Output the (x, y) coordinate of the center of the cell containing the given text.  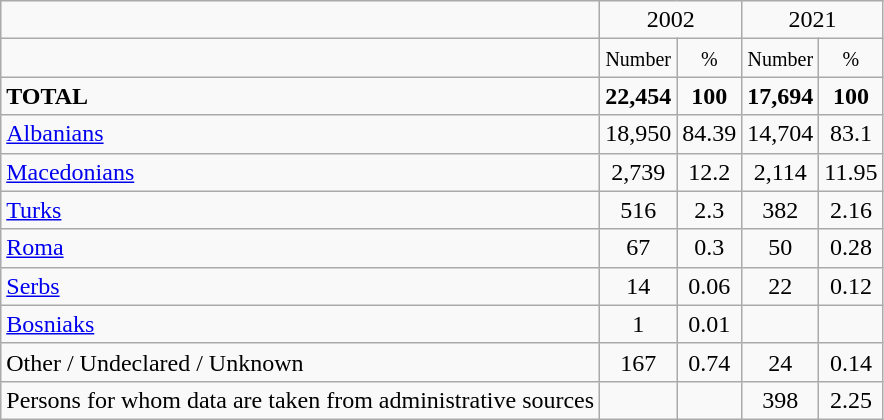
2.16 (851, 210)
398 (780, 400)
1 (638, 324)
14 (638, 286)
0.28 (851, 248)
0.12 (851, 286)
67 (638, 248)
0.06 (710, 286)
Macedonians (300, 172)
Serbs (300, 286)
2,114 (780, 172)
22,454 (638, 96)
2.3 (710, 210)
12.2 (710, 172)
11.95 (851, 172)
14,704 (780, 134)
Roma (300, 248)
24 (780, 362)
2021 (812, 20)
Bosniaks (300, 324)
Albanians (300, 134)
0.3 (710, 248)
Turks (300, 210)
83.1 (851, 134)
0.14 (851, 362)
17,694 (780, 96)
382 (780, 210)
0.01 (710, 324)
Other / Undeclared / Unknown (300, 362)
22 (780, 286)
Persons for whom data are taken from administrative sources (300, 400)
18,950 (638, 134)
0.74 (710, 362)
TOTAL (300, 96)
2.25 (851, 400)
84.39 (710, 134)
167 (638, 362)
50 (780, 248)
516 (638, 210)
2002 (671, 20)
2,739 (638, 172)
